Output the (X, Y) coordinate of the center of the cell containing the given text.  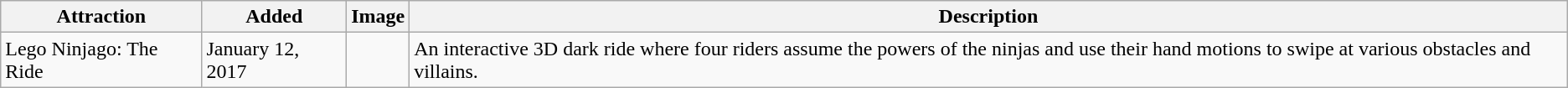
January 12, 2017 (275, 60)
Added (275, 17)
Attraction (101, 17)
Image (379, 17)
An interactive 3D dark ride where four riders assume the powers of the ninjas and use their hand motions to swipe at various obstacles and villains. (988, 60)
Description (988, 17)
Lego Ninjago: The Ride (101, 60)
